Return [x, y] of the center of cell containing provided text 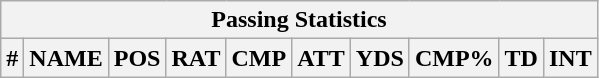
POS [137, 58]
RAT [196, 58]
TD [521, 58]
ATT [322, 58]
# [12, 58]
YDS [380, 58]
NAME [66, 58]
CMP% [454, 58]
INT [570, 58]
Passing Statistics [299, 20]
CMP [259, 58]
